Provide the (x, y) coordinate of the cell's center where the given text is located.  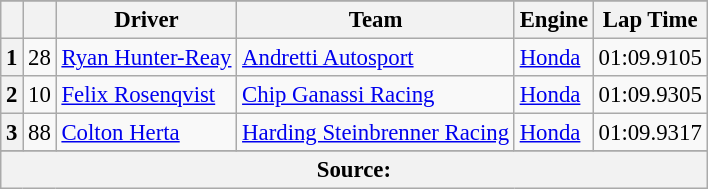
88 (40, 133)
Colton Herta (146, 133)
Ryan Hunter-Reay (146, 58)
2 (12, 95)
01:09.9305 (650, 95)
Chip Ganassi Racing (376, 95)
1 (12, 58)
01:09.9105 (650, 58)
10 (40, 95)
Source: (354, 170)
Engine (554, 20)
Felix Rosenqvist (146, 95)
Lap Time (650, 20)
Andretti Autosport (376, 58)
3 (12, 133)
Team (376, 20)
Harding Steinbrenner Racing (376, 133)
28 (40, 58)
Driver (146, 20)
01:09.9317 (650, 133)
